Return [X, Y] of the center of cell containing provided text 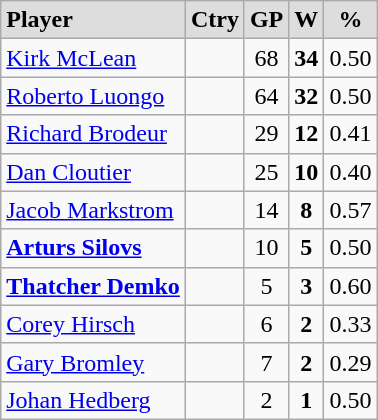
14 [266, 210]
8 [306, 210]
12 [306, 134]
GP [266, 20]
0.41 [350, 134]
Ctry [214, 20]
7 [266, 362]
0.29 [350, 362]
Roberto Luongo [94, 96]
0.57 [350, 210]
68 [266, 58]
0.60 [350, 286]
Kirk McLean [94, 58]
34 [306, 58]
3 [306, 286]
Thatcher Demko [94, 286]
% [350, 20]
Player [94, 20]
6 [266, 324]
0.40 [350, 172]
Corey Hirsch [94, 324]
0.33 [350, 324]
25 [266, 172]
Dan Cloutier [94, 172]
Jacob Markstrom [94, 210]
Johan Hedberg [94, 400]
29 [266, 134]
32 [306, 96]
Arturs Silovs [94, 248]
64 [266, 96]
Richard Brodeur [94, 134]
1 [306, 400]
W [306, 20]
Gary Bromley [94, 362]
